Locate the cell with the specified text and output its (x, y) center coordinate. 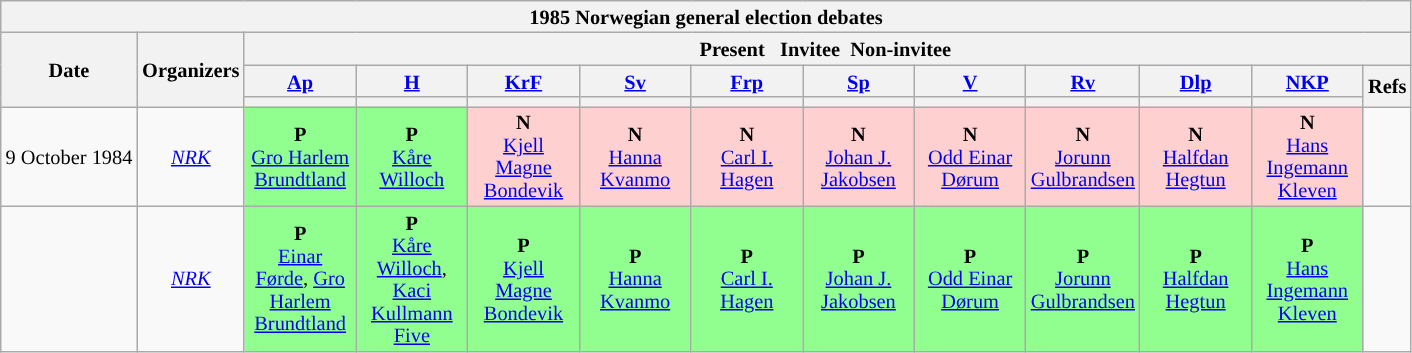
NKjell Magne Bondevik (524, 156)
PHalfdan Hegtun (1196, 278)
NHanna Kvanmo (635, 156)
NHalfdan Hegtun (1196, 156)
PEinar Førde, Gro Harlem Brundtland (300, 278)
NJorunn Gulbrandsen (1083, 156)
NOdd Einar Dørum (970, 156)
PGro Harlem Brundtland (300, 156)
PJorunn Gulbrandsen (1083, 278)
KrF (524, 81)
Present Invitee Non-invitee (828, 48)
9 October 1984 (70, 156)
NJohan J. Jakobsen (859, 156)
Date (70, 69)
PJohan J. Jakobsen (859, 278)
Dlp (1196, 81)
Sp (859, 81)
NHans Ingemann Kleven (1307, 156)
POdd Einar Dørum (970, 278)
PKjell Magne Bondevik (524, 278)
Ap (300, 81)
Rv (1083, 81)
PKåre Willoch (412, 156)
H (412, 81)
PKåre Willoch, Kaci Kullmann Five (412, 278)
1985 Norwegian general election debates (706, 16)
Frp (747, 81)
PCarl I. Hagen (747, 278)
NCarl I. Hagen (747, 156)
NKP (1307, 81)
PHanna Kvanmo (635, 278)
Organizers (190, 69)
Refs (1387, 86)
V (970, 81)
PHans Ingemann Kleven (1307, 278)
Sv (635, 81)
